Provide the (X, Y) coordinate of the cell's center where the given text is located.  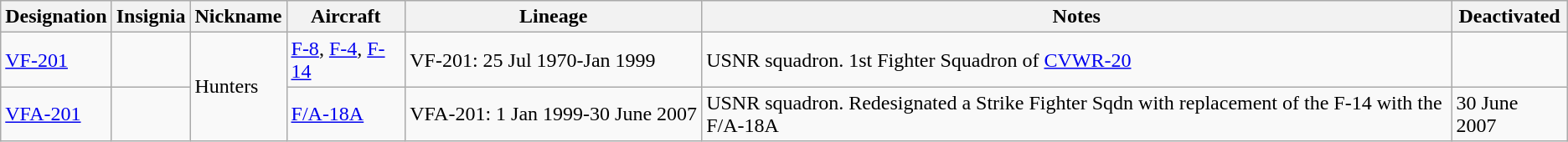
Hunters (238, 87)
VF-201: 25 Jul 1970-Jan 1999 (554, 60)
F/A-18A (346, 114)
F-8, F-4, F-14 (346, 60)
VFA-201: 1 Jan 1999-30 June 2007 (554, 114)
Nickname (238, 17)
Aircraft (346, 17)
Deactivated (1509, 17)
Notes (1077, 17)
Designation (56, 17)
USNR squadron. 1st Fighter Squadron of CVWR-20 (1077, 60)
USNR squadron. Redesignated a Strike Fighter Sqdn with replacement of the F-14 with the F/A-18A (1077, 114)
VFA-201 (56, 114)
Insignia (151, 17)
VF-201 (56, 60)
Lineage (554, 17)
30 June 2007 (1509, 114)
